Identify which cell holds the provided text, then report its [x, y] central coordinate. 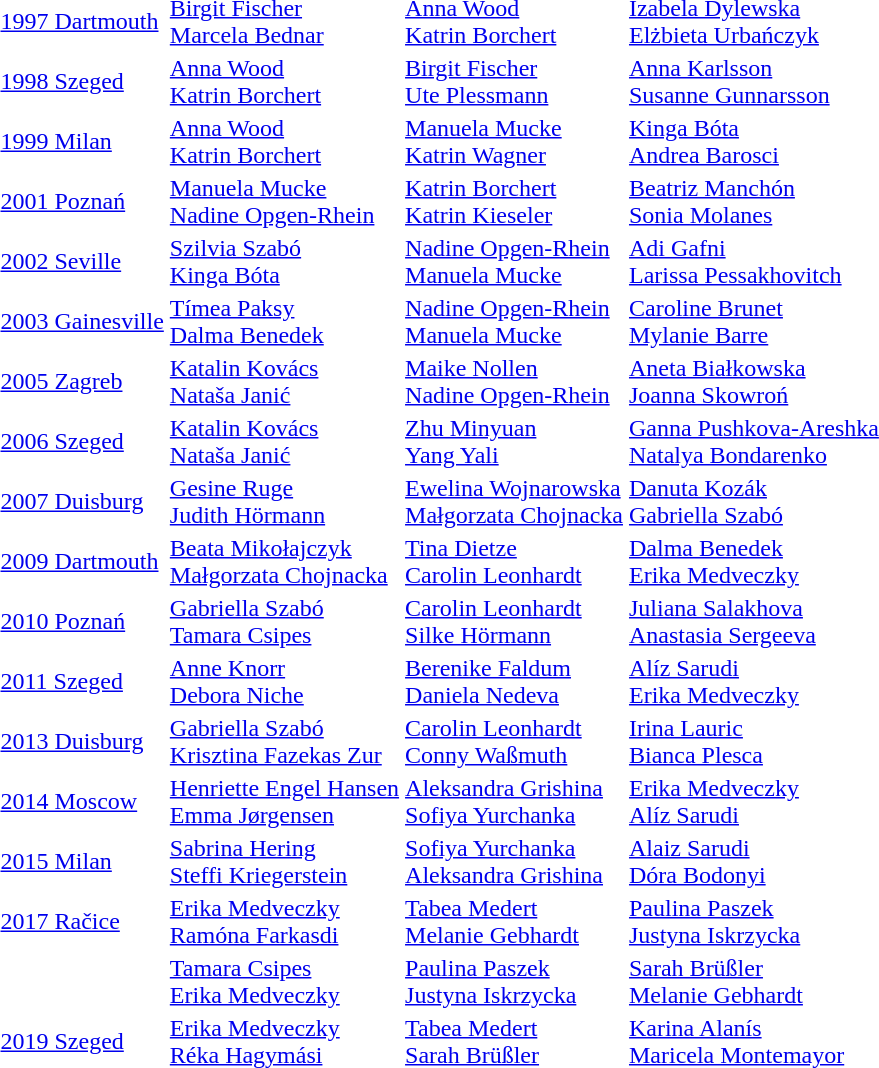
Zhu MinyuanYang Yali [514, 442]
Sofiya YurchankaAleksandra Grishina [514, 862]
Gesine RugeJudith Hörmann [284, 502]
Gabriella SzabóTamara Csipes [284, 622]
Tina DietzeCarolin Leonhardt [514, 562]
Anne KnorrDebora Niche [284, 682]
Berenike FaldumDaniela Nedeva [514, 682]
Carolin LeonhardtSilke Hörmann [514, 622]
Katrin BorchertKatrin Kieseler [514, 202]
Maike NollenNadine Opgen-Rhein [514, 382]
Tamara CsipesErika Medveczky [284, 982]
Manuela MuckeNadine Opgen-Rhein [284, 202]
Manuela MuckeKatrin Wagner [514, 142]
Paulina PaszekJustyna Iskrzycka [514, 982]
Tímea PaksyDalma Benedek [284, 322]
Tabea MedertMelanie Gebhardt [514, 922]
Sabrina HeringSteffi Kriegerstein [284, 862]
Erika MedveczkyRamóna Farkasdi [284, 922]
Aleksandra GrishinaSofiya Yurchanka [514, 802]
Gabriella SzabóKrisztina Fazekas Zur [284, 742]
Birgit FischerUte Plessmann [514, 82]
Beata MikołajczykMałgorzata Chojnacka [284, 562]
Szilvia SzabóKinga Bóta [284, 262]
Carolin LeonhardtConny Waßmuth [514, 742]
Ewelina WojnarowskaMałgorzata Chojnacka [514, 502]
Henriette Engel HansenEmma Jørgensen [284, 802]
